For the text-containing cell, return its midpoint in (X, Y) coordinate format. 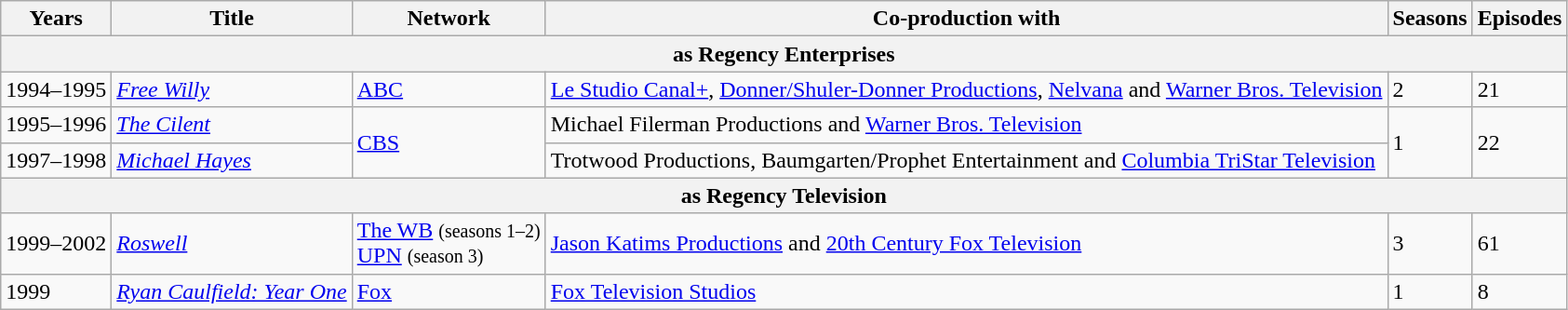
The WB (seasons 1–2)UPN (season 3) (449, 244)
ABC (449, 89)
as Regency Enterprises (784, 54)
The Cilent (232, 125)
61 (1520, 244)
Le Studio Canal+, Donner/Shuler-Donner Productions, Nelvana and Warner Bros. Television (966, 89)
22 (1520, 142)
1995–1996 (56, 125)
Fox (449, 291)
Co-production with (966, 19)
Michael Filerman Productions and Warner Bros. Television (966, 125)
Michael Hayes (232, 160)
as Regency Television (784, 195)
Episodes (1520, 19)
Free Willy (232, 89)
2 (1429, 89)
Jason Katims Productions and 20th Century Fox Television (966, 244)
3 (1429, 244)
21 (1520, 89)
CBS (449, 142)
Roswell (232, 244)
Trotwood Productions, Baumgarten/Prophet Entertainment and Columbia TriStar Television (966, 160)
Ryan Caulfield: Year One (232, 291)
Seasons (1429, 19)
1999 (56, 291)
8 (1520, 291)
1994–1995 (56, 89)
Years (56, 19)
Network (449, 19)
Title (232, 19)
1999–2002 (56, 244)
Fox Television Studios (966, 291)
1997–1998 (56, 160)
